Identify which cell holds the provided text, then report its [x, y] central coordinate. 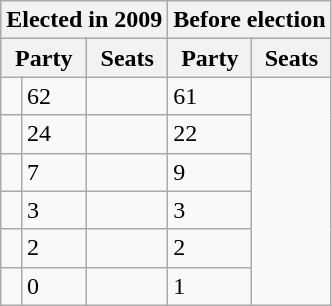
9 [210, 172]
Elected in 2009 [84, 20]
1 [210, 286]
62 [54, 96]
22 [210, 134]
61 [210, 96]
0 [54, 286]
Before election [250, 20]
24 [54, 134]
7 [54, 172]
